Identify which cell holds the provided text, then report its [X, Y] central coordinate. 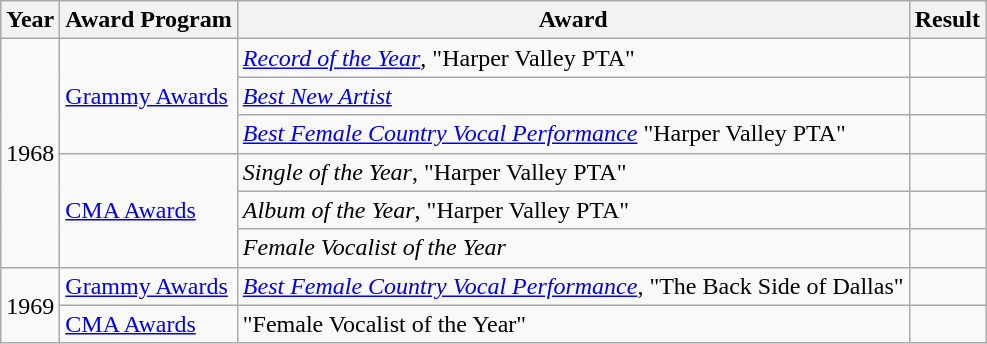
Best Female Country Vocal Performance "Harper Valley PTA" [573, 134]
1968 [30, 153]
Single of the Year, "Harper Valley PTA" [573, 172]
Record of the Year, "Harper Valley PTA" [573, 58]
Year [30, 20]
1969 [30, 305]
"Female Vocalist of the Year" [573, 324]
Award Program [148, 20]
Best Female Country Vocal Performance, "The Back Side of Dallas" [573, 286]
Best New Artist [573, 96]
Album of the Year, "Harper Valley PTA" [573, 210]
Award [573, 20]
Result [947, 20]
Female Vocalist of the Year [573, 248]
